Return the [x, y] coordinate for the center point of the cell that contains the specified text.  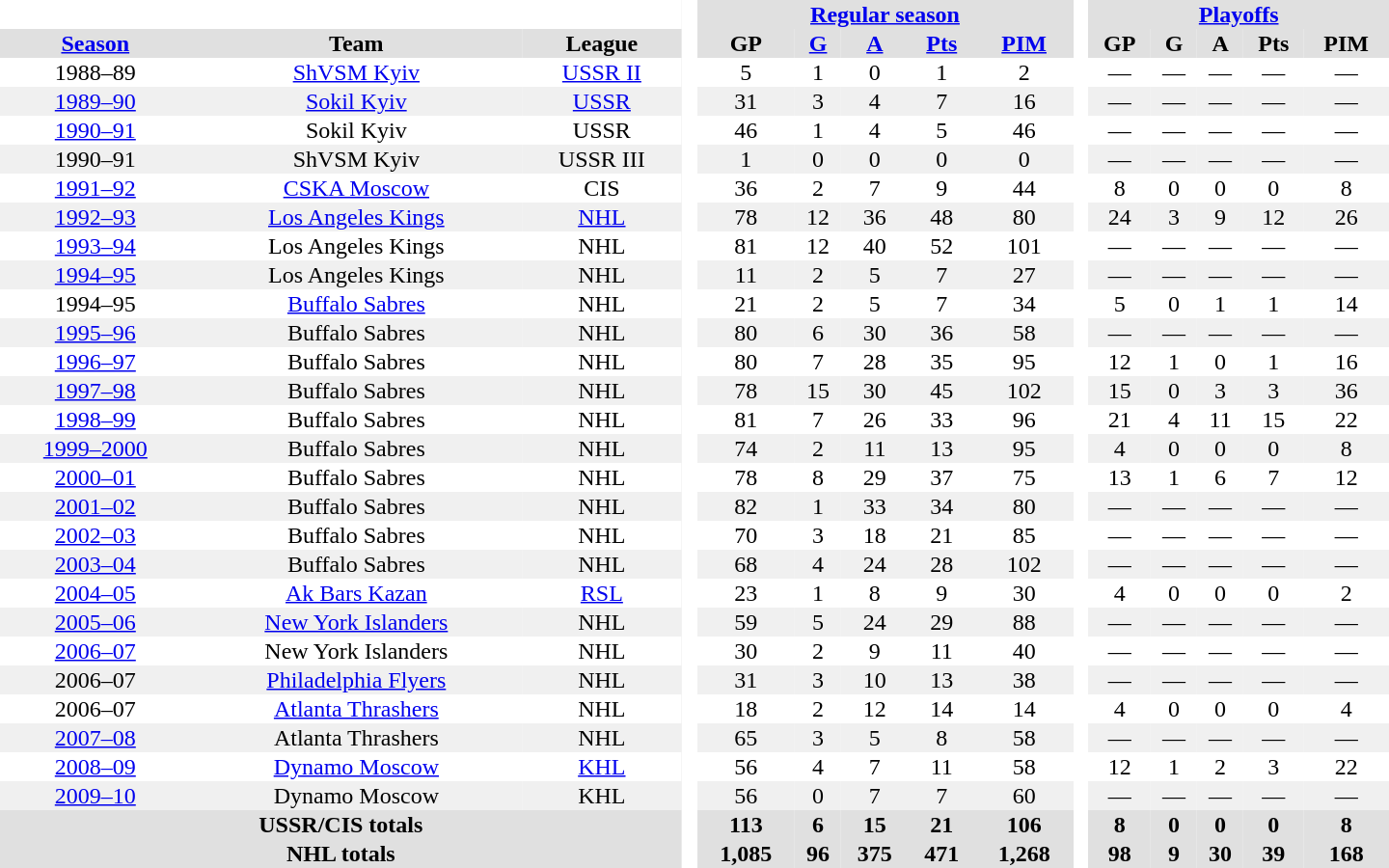
23 [747, 593]
1997–98 [95, 391]
59 [747, 622]
RSL [602, 593]
1,268 [1024, 854]
USSR III [602, 159]
74 [747, 448]
League [602, 43]
75 [1024, 477]
Ak Bars Kazan [357, 593]
Philadelphia Flyers [357, 680]
45 [941, 391]
10 [874, 680]
70 [747, 535]
1989–90 [95, 101]
Regular season [885, 14]
101 [1024, 246]
65 [747, 738]
1988–89 [95, 72]
2009–10 [95, 796]
471 [941, 854]
2007–08 [95, 738]
44 [1024, 188]
38 [1024, 680]
37 [941, 477]
1995–96 [95, 333]
NHL totals [341, 854]
52 [941, 246]
98 [1119, 854]
USSR/CIS totals [341, 825]
Team [357, 43]
1,085 [747, 854]
2008–09 [95, 767]
39 [1273, 854]
2003–04 [95, 564]
Season [95, 43]
60 [1024, 796]
Playoffs [1239, 14]
1992–93 [95, 217]
82 [747, 506]
106 [1024, 825]
85 [1024, 535]
375 [874, 854]
2001–02 [95, 506]
113 [747, 825]
1999–2000 [95, 448]
88 [1024, 622]
2004–05 [95, 593]
48 [941, 217]
1996–97 [95, 362]
1993–94 [95, 246]
2005–06 [95, 622]
1998–99 [95, 420]
USSR II [602, 72]
168 [1347, 854]
CSKA Moscow [357, 188]
1991–92 [95, 188]
2002–03 [95, 535]
27 [1024, 275]
2000–01 [95, 477]
35 [941, 362]
CIS [602, 188]
68 [747, 564]
